Return (X, Y) of the center of cell containing provided text 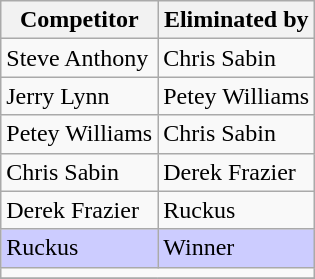
Steve Anthony (80, 58)
Eliminated by (236, 20)
Jerry Lynn (80, 96)
Competitor (80, 20)
Winner (236, 248)
